Determine the (x, y) coordinate at the center of the cell enclosing the given text.  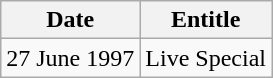
Live Special (206, 58)
27 June 1997 (70, 58)
Entitle (206, 20)
Date (70, 20)
